Return the (x, y) coordinate for the center point of the cell that contains the specified text.  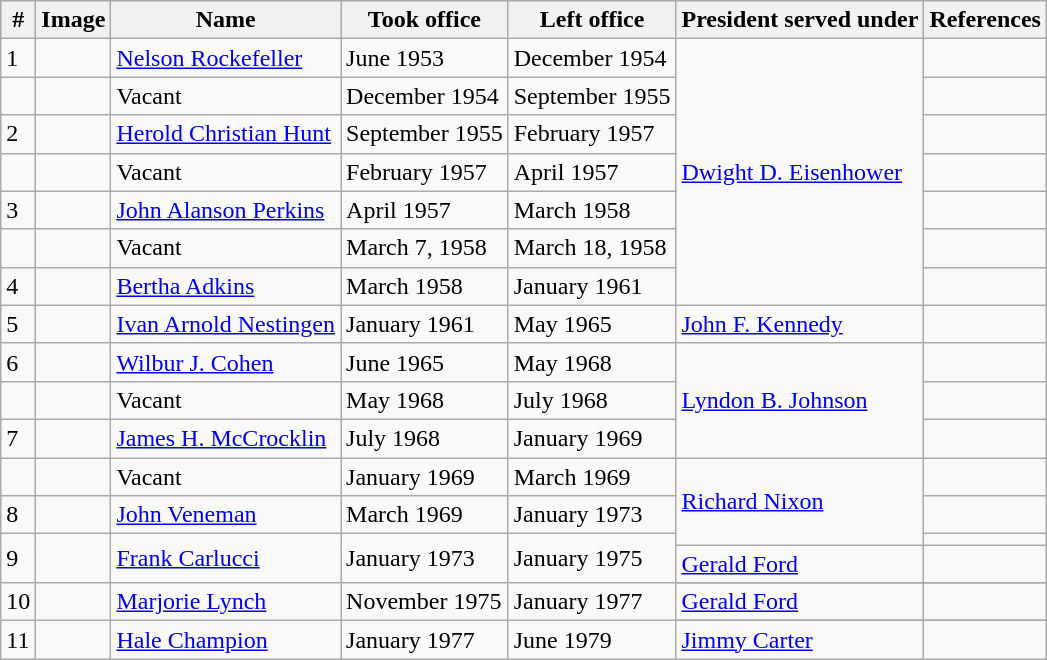
# (18, 20)
Wilbur J. Cohen (226, 362)
Hale Champion (226, 640)
Image (74, 20)
6 (18, 362)
March 18, 1958 (592, 248)
9 (18, 558)
References (986, 20)
11 (18, 640)
Jimmy Carter (800, 640)
Name (226, 20)
June 1965 (425, 362)
4 (18, 286)
8 (18, 515)
June 1979 (592, 640)
7 (18, 438)
Left office (592, 20)
Nelson Rockefeller (226, 58)
John F. Kennedy (800, 324)
Dwight D. Eisenhower (800, 172)
March 7, 1958 (425, 248)
Frank Carlucci (226, 558)
Richard Nixon (800, 502)
Herold Christian Hunt (226, 134)
Took office (425, 20)
June 1953 (425, 58)
Marjorie Lynch (226, 602)
January 1975 (592, 558)
November 1975 (425, 602)
Ivan Arnold Nestingen (226, 324)
John Veneman (226, 515)
May 1965 (592, 324)
Lyndon B. Johnson (800, 400)
Bertha Adkins (226, 286)
3 (18, 210)
James H. McCrocklin (226, 438)
2 (18, 134)
5 (18, 324)
John Alanson Perkins (226, 210)
President served under (800, 20)
1 (18, 58)
10 (18, 602)
